Locate the cell with the specified text and output its (x, y) center coordinate. 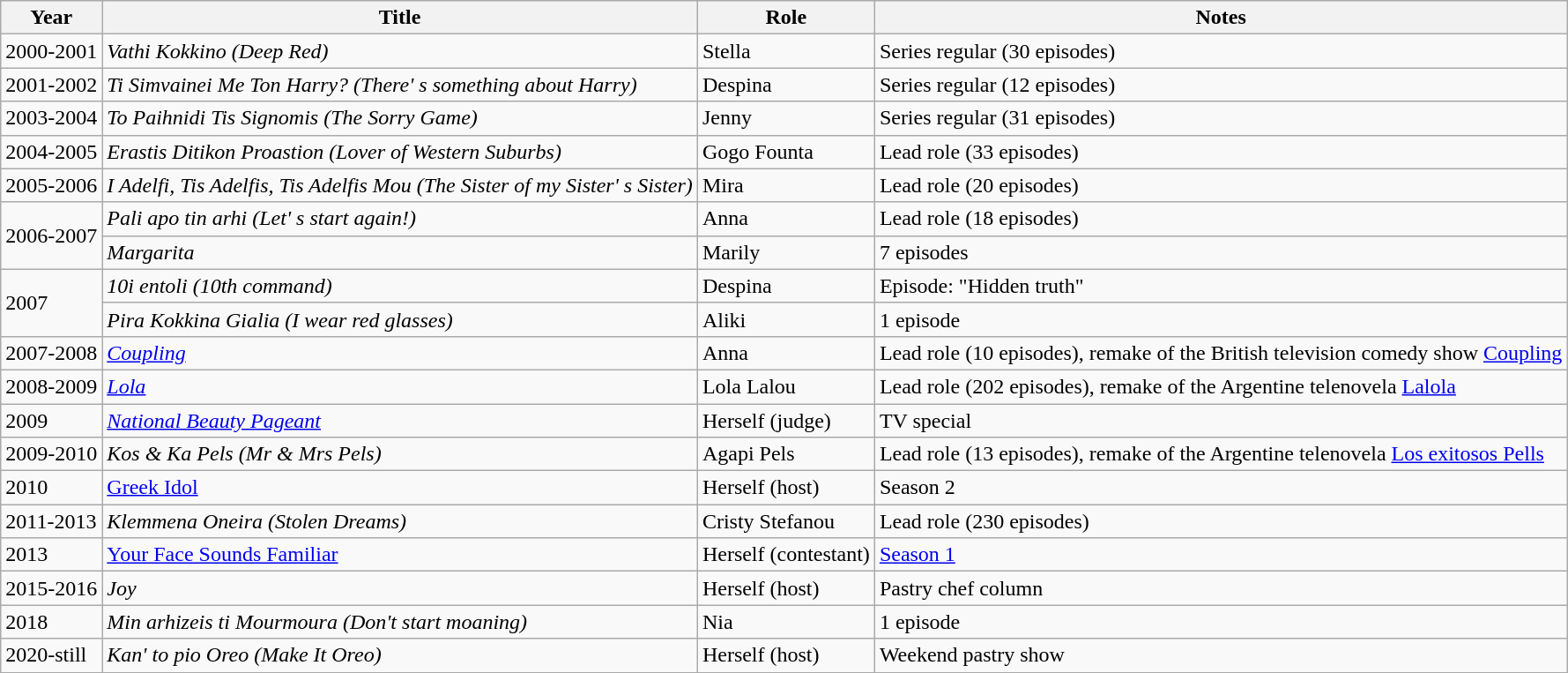
Gogo Founta (786, 152)
2010 (51, 488)
Season 1 (1221, 555)
2013 (51, 555)
2008-2009 (51, 386)
Your Face Sounds Familiar (400, 555)
2007-2008 (51, 353)
2015-2016 (51, 588)
Title (400, 18)
Klemmena Oneira (Stolen Dreams) (400, 521)
2011-2013 (51, 521)
Greek Idol (400, 488)
Kos & Ka Pels (Mr & Mrs Pels) (400, 454)
Stella (786, 51)
Vathi Kokkino (Deep Red) (400, 51)
To Paihnidi Tis Signomis (The Sorry Game) (400, 118)
Jenny (786, 118)
I Adelfi, Tis Adelfis, Tis Adelfis Mou (The Sister of my Sister' s Sister) (400, 185)
Lead role (33 episodes) (1221, 152)
Lead role (230 episodes) (1221, 521)
Pastry chef column (1221, 588)
Nia (786, 622)
TV special (1221, 421)
2020-still (51, 655)
Joy (400, 588)
Coupling (400, 353)
Pali apo tin arhi (Let' s start again!) (400, 219)
Min arhizeis ti Mourmoura (Don't start moaning) (400, 622)
2004-2005 (51, 152)
Role (786, 18)
2006-2007 (51, 236)
Series regular (31 episodes) (1221, 118)
2007 (51, 303)
Notes (1221, 18)
Series regular (30 episodes) (1221, 51)
10i entoli (10th command) (400, 286)
Lola Lalou (786, 386)
Ti Simvainei Me Ton Harry? (There' s something about Harry) (400, 85)
Lead role (18 episodes) (1221, 219)
Marily (786, 252)
Lead role (10 episodes), remake of the British television comedy show Coupling (1221, 353)
Lola (400, 386)
2018 (51, 622)
Margarita (400, 252)
2009 (51, 421)
2009-2010 (51, 454)
Series regular (12 episodes) (1221, 85)
Mira (786, 185)
Pira Kokkina Gialia (I wear red glasses) (400, 319)
2003-2004 (51, 118)
Season 2 (1221, 488)
National Beauty Pageant (400, 421)
Erastis Ditikon Proastion (Lover of Western Suburbs) (400, 152)
Kan' to pio Oreo (Make It Oreo) (400, 655)
Episode: "Hidden truth" (1221, 286)
Lead role (13 episodes), remake of the Argentine telenovela Los exitosos Pells (1221, 454)
Herself (contestant) (786, 555)
Lead role (20 episodes) (1221, 185)
2000-2001 (51, 51)
2001-2002 (51, 85)
Year (51, 18)
2005-2006 (51, 185)
Aliki (786, 319)
Agapi Pels (786, 454)
7 episodes (1221, 252)
Herself (judge) (786, 421)
Cristy Stefanou (786, 521)
Lead role (202 episodes), remake of the Argentine telenovela Lalola (1221, 386)
Weekend pastry show (1221, 655)
